Locate the cell with the specified text and output its [X, Y] center coordinate. 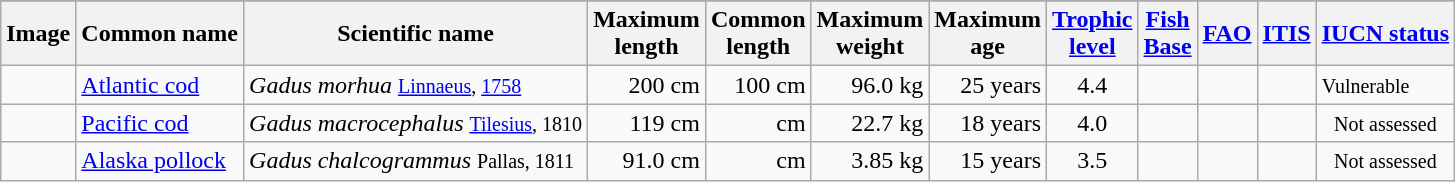
Common name [160, 34]
IUCN status [1385, 34]
4.0 [1093, 123]
Maximumweight [870, 34]
Gadus chalcogrammus Pallas, 1811 [416, 161]
15 years [988, 161]
3.85 kg [870, 161]
Scientific name [416, 34]
100 cm [758, 85]
91.0 cm [647, 161]
Trophiclevel [1093, 34]
Maximumage [988, 34]
Vulnerable [1385, 85]
Pacific cod [160, 123]
Atlantic cod [160, 85]
3.5 [1093, 161]
119 cm [647, 123]
Gadus morhua Linnaeus, 1758 [416, 85]
Image [38, 34]
Gadus macrocephalus Tilesius, 1810 [416, 123]
FAO [1227, 34]
Maximumlength [647, 34]
Commonlength [758, 34]
96.0 kg [870, 85]
FishBase [1168, 34]
4.4 [1093, 85]
25 years [988, 85]
18 years [988, 123]
200 cm [647, 85]
Alaska pollock [160, 161]
22.7 kg [870, 123]
ITIS [1286, 34]
